From the cell containing the given text, extract its center point as [x, y] coordinate. 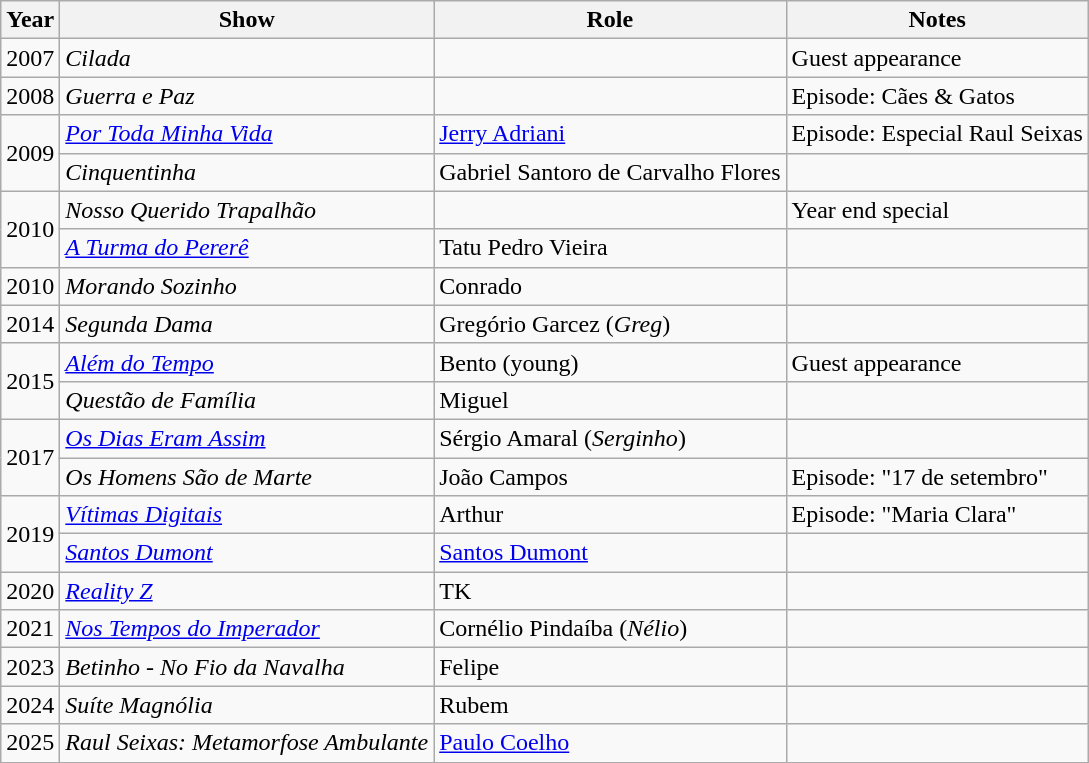
Miguel [610, 400]
Além do Tempo [247, 362]
Os Dias Eram Assim [247, 438]
Year [30, 20]
2023 [30, 667]
Bento (young) [610, 362]
Gabriel Santoro de Carvalho Flores [610, 172]
Felipe [610, 667]
Raul Seixas: Metamorfose Ambulante [247, 743]
2024 [30, 705]
Episode: "Maria Clara" [937, 515]
Cilada [247, 58]
Betinho - No Fio da Navalha [247, 667]
Por Toda Minha Vida [247, 134]
Paulo Coelho [610, 743]
Reality Z [247, 591]
Cinquentinha [247, 172]
2015 [30, 381]
2025 [30, 743]
João Campos [610, 477]
2017 [30, 457]
Jerry Adriani [610, 134]
Tatu Pedro Vieira [610, 248]
Arthur [610, 515]
Gregório Garcez (Greg) [610, 324]
2008 [30, 96]
Rubem [610, 705]
Year end special [937, 210]
Nos Tempos do Imperador [247, 629]
Segunda Dama [247, 324]
2009 [30, 153]
Morando Sozinho [247, 286]
Role [610, 20]
Guerra e Paz [247, 96]
A Turma do Pererê [247, 248]
Questão de Família [247, 400]
TK [610, 591]
Notes [937, 20]
2021 [30, 629]
2007 [30, 58]
Sérgio Amaral (Serginho) [610, 438]
Vítimas Digitais [247, 515]
Cornélio Pindaíba (Nélio) [610, 629]
Suíte Magnólia [247, 705]
Show [247, 20]
Conrado [610, 286]
Nosso Querido Trapalhão [247, 210]
Os Homens São de Marte [247, 477]
Episode: "17 de setembro" [937, 477]
Episode: Cães & Gatos [937, 96]
2020 [30, 591]
2014 [30, 324]
2019 [30, 534]
Episode: Especial Raul Seixas [937, 134]
